From the cell containing the given text, extract its center point as [x, y] coordinate. 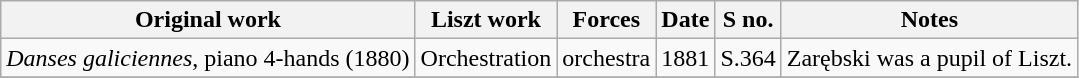
Liszt work [486, 20]
S.364 [748, 58]
Original work [208, 20]
Date [686, 20]
1881 [686, 58]
orchestra [606, 58]
S no. [748, 20]
Danses galiciennes, piano 4-hands (1880) [208, 58]
Orchestration [486, 58]
Zarębski was a pupil of Liszt. [929, 58]
Forces [606, 20]
Notes [929, 20]
